Provide the (X, Y) coordinate of the cell's center where the given text is located.  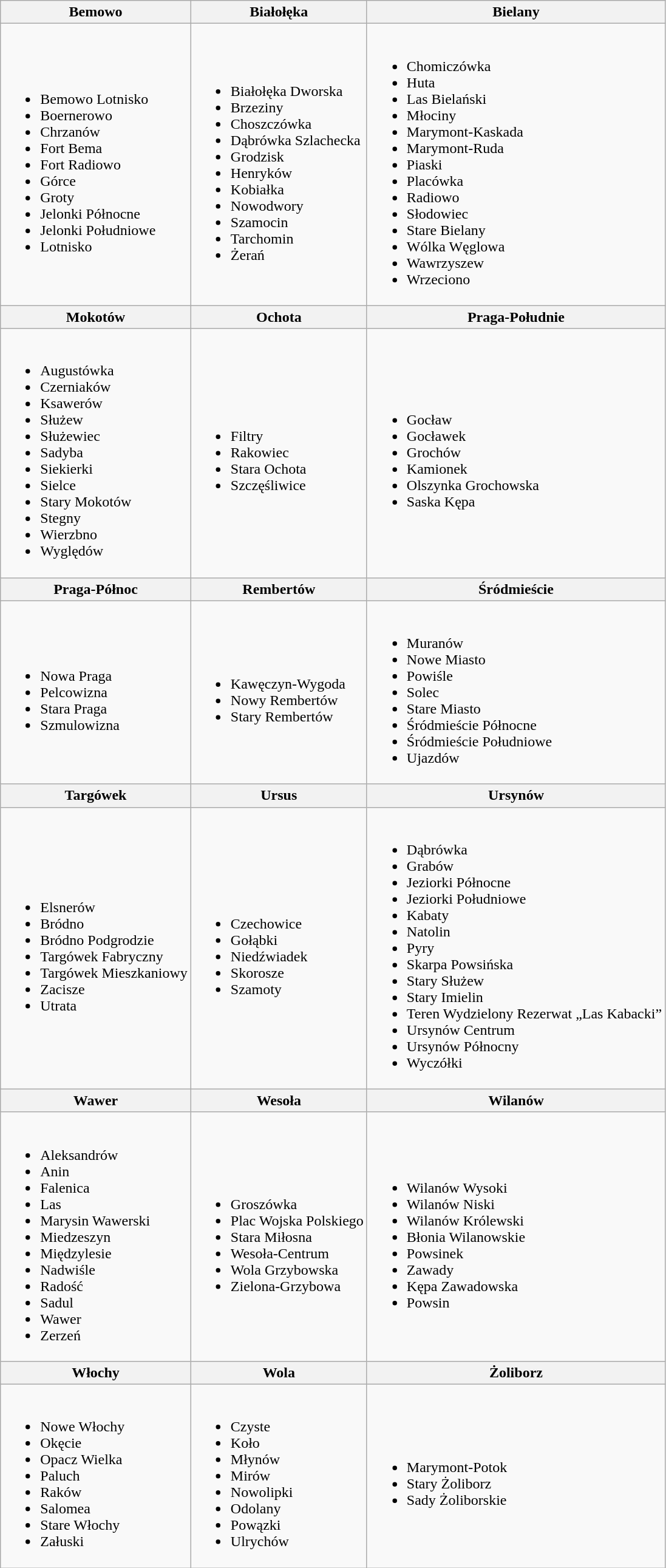
Praga-Północ (96, 589)
CzechowiceGołąbkiNiedźwiadekSkoroszeSzamoty (279, 948)
Nowe WłochyOkęcieOpacz WielkaPaluchRakówSalomeaStare WłochyZałuski (96, 1476)
Białołęka (279, 12)
ChomiczówkaHutaLas BielańskiMłocinyMarymont-KaskadaMarymont-RudaPiaskiPlacówkaRadiowoSłodowiecStare BielanyWólka WęglowaWawrzyszewWrzeciono (516, 165)
Ursynów (516, 796)
Włochy (96, 1372)
Nowa PragaPelcowiznaStara PragaSzmulowizna (96, 692)
Wesoła (279, 1100)
Marymont-PotokStary ŻoliborzSady Żoliborskie (516, 1476)
Mokotów (96, 317)
Wawer (96, 1100)
Wilanów WysokiWilanów NiskiWilanów KrólewskiBłonia WilanowskiePowsinekZawadyKępa ZawadowskaPowsin (516, 1236)
AugustówkaCzerniakówKsawerówSłużewSłużewiecSadybaSiekierkiSielceStary MokotówStegnyWierzbnoWyględów (96, 453)
Bielany (516, 12)
ElsnerówBródnoBródno PodgrodzieTargówek FabrycznyTargówek MieszkaniowyZaciszeUtrata (96, 948)
Śródmieście (516, 589)
Bemowo (96, 12)
AleksandrówAninFalenicaLasMarysin WawerskiMiedzeszynMiędzylesieNadwiśleRadośćSadulWawerZerzeń (96, 1236)
MuranówNowe MiastoPowiśleSolecStare MiastoŚródmieście PółnocneŚródmieście PołudnioweUjazdów (516, 692)
Praga-Południe (516, 317)
FiltryRakowiecStara OchotaSzczęśliwice (279, 453)
Wilanów (516, 1100)
CzysteKołoMłynówMirówNowolipkiOdolanyPowązkiUlrychów (279, 1476)
GroszówkaPlac Wojska PolskiegoStara MiłosnaWesoła-CentrumWola GrzybowskaZielona-Grzybowa (279, 1236)
Rembertów (279, 589)
Ochota (279, 317)
Białołęka DworskaBrzezinyChoszczówkaDąbrówka SzlacheckaGrodziskHenrykówKobiałkaNowodworySzamocinTarchominŻerań (279, 165)
Targówek (96, 796)
Ursus (279, 796)
Żoliborz (516, 1372)
Wola (279, 1372)
Kawęczyn-WygodaNowy RembertówStary Rembertów (279, 692)
Bemowo LotniskoBoernerowoChrzanówFort BemaFort RadiowoGórceGrotyJelonki PółnocneJelonki PołudnioweLotnisko (96, 165)
GocławGocławekGrochówKamionekOlszynka GrochowskaSaska Kępa (516, 453)
